Detect which cell encompasses the target text, then output its (x, y) center coordinate. 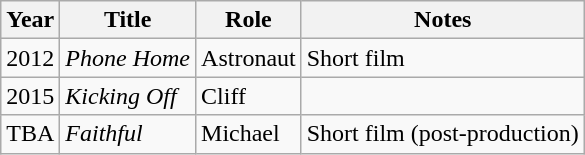
Astronaut (249, 58)
Faithful (128, 134)
Notes (442, 20)
Phone Home (128, 58)
Title (128, 20)
TBA (30, 134)
Short film (post-production) (442, 134)
Role (249, 20)
Cliff (249, 96)
Year (30, 20)
Short film (442, 58)
Michael (249, 134)
2015 (30, 96)
2012 (30, 58)
Kicking Off (128, 96)
